Search for the cell housing the specified text and yield its [X, Y] center coordinate. 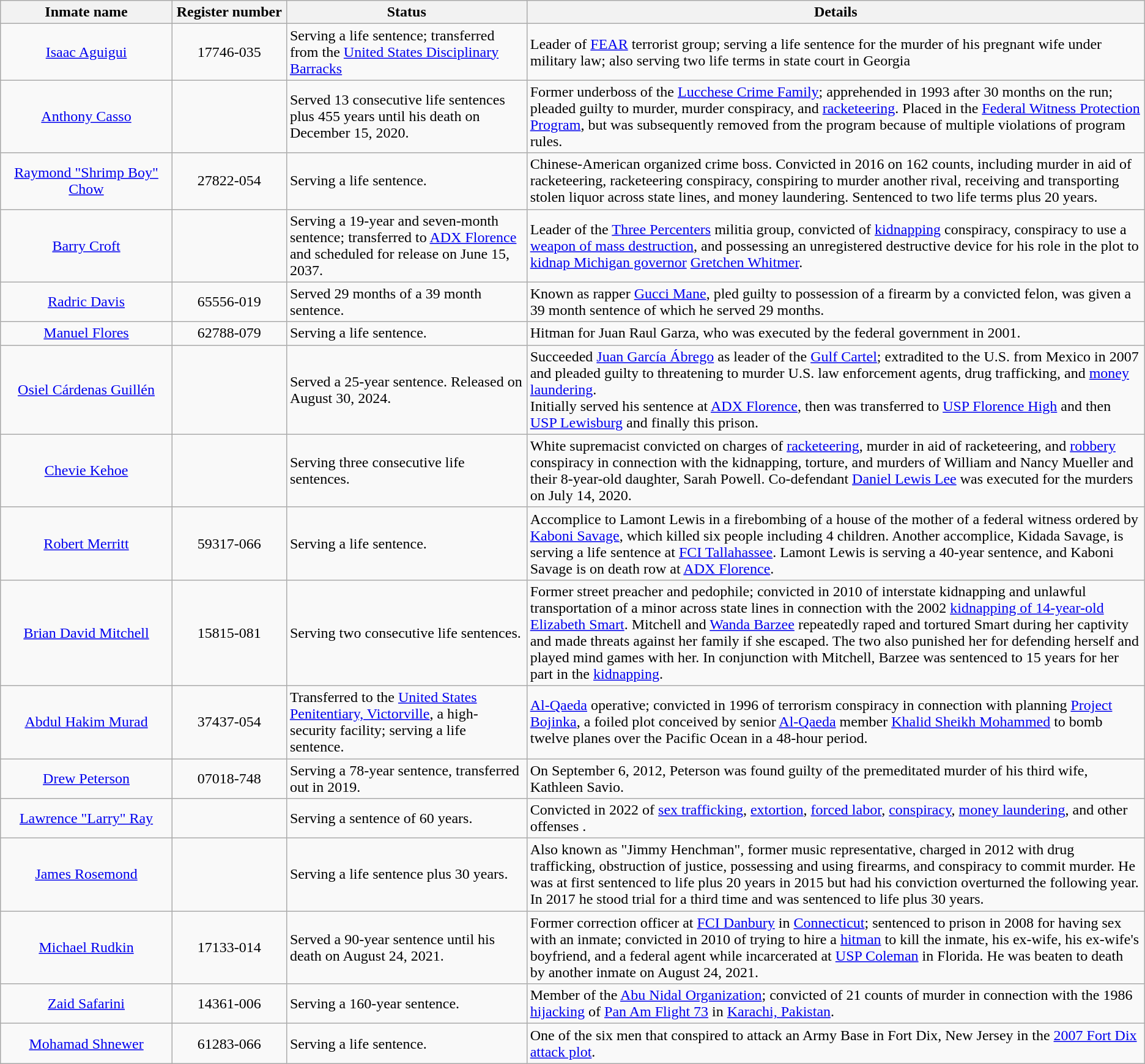
Radric Davis [87, 302]
Served a 90-year sentence until his death on August 24, 2021. [406, 948]
Known as rapper Gucci Mane, pled guilty to possession of a firearm by a convicted felon, was given a 39 month sentence of which he served 29 months. [836, 302]
17133-014 [229, 948]
Convicted in 2022 of sex trafficking, extortion, forced labor, conspiracy, money laundering, and other offenses . [836, 818]
Serving a 19-year and seven-month sentence; transferred to ADX Florence and scheduled for release on June 15, 2037. [406, 246]
Served 13 consecutive life sentences plus 455 years until his death on December 15, 2020. [406, 116]
Robert Merritt [87, 543]
Osiel Cárdenas Guillén [87, 390]
62788-079 [229, 333]
Mohamad Shnewer [87, 1043]
Register number [229, 12]
Drew Peterson [87, 778]
Serving a 160-year sentence. [406, 1004]
Serving a sentence of 60 years. [406, 818]
On September 6, 2012, Peterson was found guilty of the premeditated murder of his third wife, Kathleen Savio. [836, 778]
37437-054 [229, 722]
Served a 25-year sentence. Released on August 30, 2024. [406, 390]
Serving a 78-year sentence, transferred out in 2019. [406, 778]
Hitman for Juan Raul Garza, who was executed by the federal government in 2001. [836, 333]
Raymond "Shrimp Boy" Chow [87, 181]
James Rosemond [87, 874]
Lawrence "Larry" Ray [87, 818]
61283-066 [229, 1043]
One of the six men that conspired to attack an Army Base in Fort Dix, New Jersey in the 2007 Fort Dix attack plot. [836, 1043]
Serving a life sentence; transferred from the United States Disciplinary Barracks [406, 52]
Transferred to the United States Penitentiary, Victorville, a high-security facility; serving a life sentence. [406, 722]
Zaid Safarini [87, 1004]
14361-006 [229, 1004]
Chevie Kehoe [87, 471]
Isaac Aguigui [87, 52]
Details [836, 12]
15815-081 [229, 632]
Manuel Flores [87, 333]
Serving three consecutive life sentences. [406, 471]
Serving two consecutive life sentences. [406, 632]
Michael Rudkin [87, 948]
Serving a life sentence plus 30 years. [406, 874]
Abdul Hakim Murad [87, 722]
07018-748 [229, 778]
Inmate name [87, 12]
65556-019 [229, 302]
Barry Croft [87, 246]
Anthony Casso [87, 116]
17746-035 [229, 52]
Status [406, 12]
59317-066 [229, 543]
Brian David Mitchell [87, 632]
27822-054 [229, 181]
Served 29 months of a 39 month sentence. [406, 302]
